Detect which cell encompasses the target text, then output its (x, y) center coordinate. 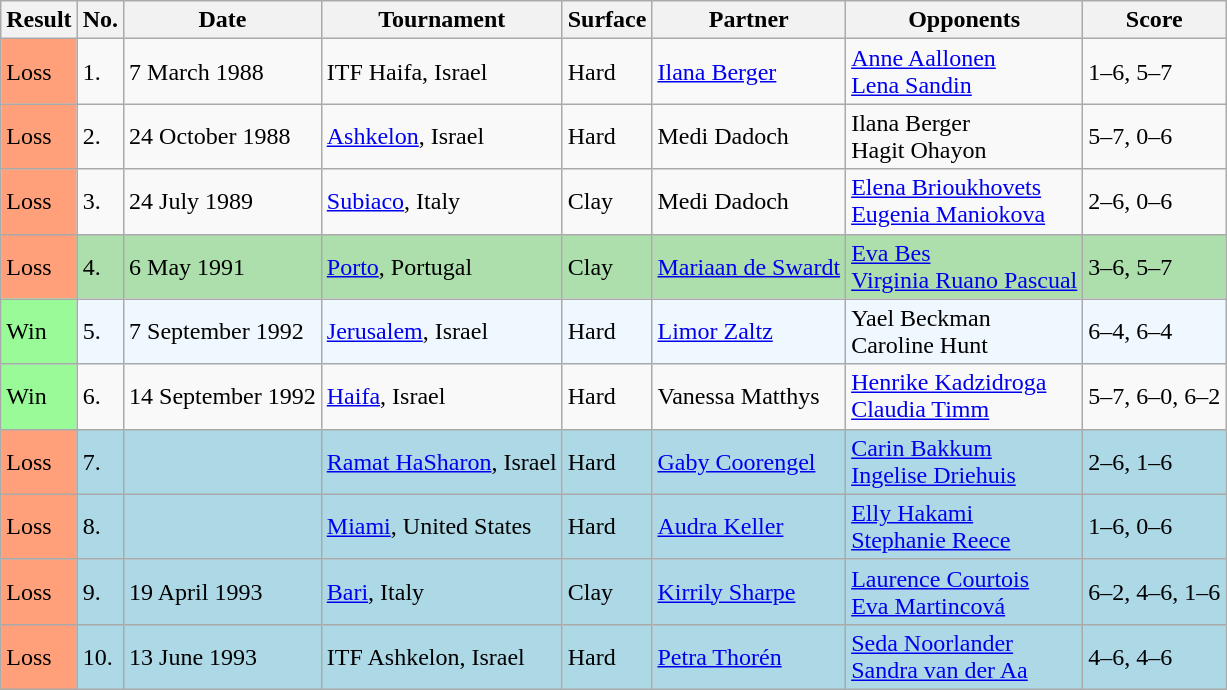
Partner (749, 20)
Bari, Italy (442, 592)
Miami, United States (442, 526)
10. (100, 656)
Seda Noorlander Sandra van der Aa (964, 656)
Opponents (964, 20)
Surface (607, 20)
4–6, 4–6 (1154, 656)
Subiaco, Italy (442, 202)
Ramat HaSharon, Israel (442, 462)
Result (39, 20)
Mariaan de Swardt (749, 266)
2. (100, 136)
Elena Brioukhovets Eugenia Maniokova (964, 202)
Henrike Kadzidroga Claudia Timm (964, 396)
3. (100, 202)
Ilana Berger (749, 72)
14 September 1992 (223, 396)
ITF Haifa, Israel (442, 72)
24 July 1989 (223, 202)
2–6, 0–6 (1154, 202)
3–6, 5–7 (1154, 266)
Date (223, 20)
5–7, 0–6 (1154, 136)
Petra Thorén (749, 656)
7. (100, 462)
5–7, 6–0, 6–2 (1154, 396)
Elly Hakami Stephanie Reece (964, 526)
1. (100, 72)
Ilana Berger Hagit Ohayon (964, 136)
Kirrily Sharpe (749, 592)
6–4, 6–4 (1154, 332)
Jerusalem, Israel (442, 332)
8. (100, 526)
Eva Bes Virginia Ruano Pascual (964, 266)
19 April 1993 (223, 592)
Ashkelon, Israel (442, 136)
9. (100, 592)
Carin Bakkum Ingelise Driehuis (964, 462)
1–6, 5–7 (1154, 72)
Anne Aallonen Lena Sandin (964, 72)
6 May 1991 (223, 266)
4. (100, 266)
6. (100, 396)
Laurence Courtois Eva Martincová (964, 592)
Tournament (442, 20)
Score (1154, 20)
Limor Zaltz (749, 332)
1–6, 0–6 (1154, 526)
Yael Beckman Caroline Hunt (964, 332)
6–2, 4–6, 1–6 (1154, 592)
2–6, 1–6 (1154, 462)
7 March 1988 (223, 72)
24 October 1988 (223, 136)
5. (100, 332)
Vanessa Matthys (749, 396)
Gaby Coorengel (749, 462)
ITF Ashkelon, Israel (442, 656)
13 June 1993 (223, 656)
No. (100, 20)
Porto, Portugal (442, 266)
7 September 1992 (223, 332)
Audra Keller (749, 526)
Haifa, Israel (442, 396)
